Identify which cell holds the provided text, then report its [X, Y] central coordinate. 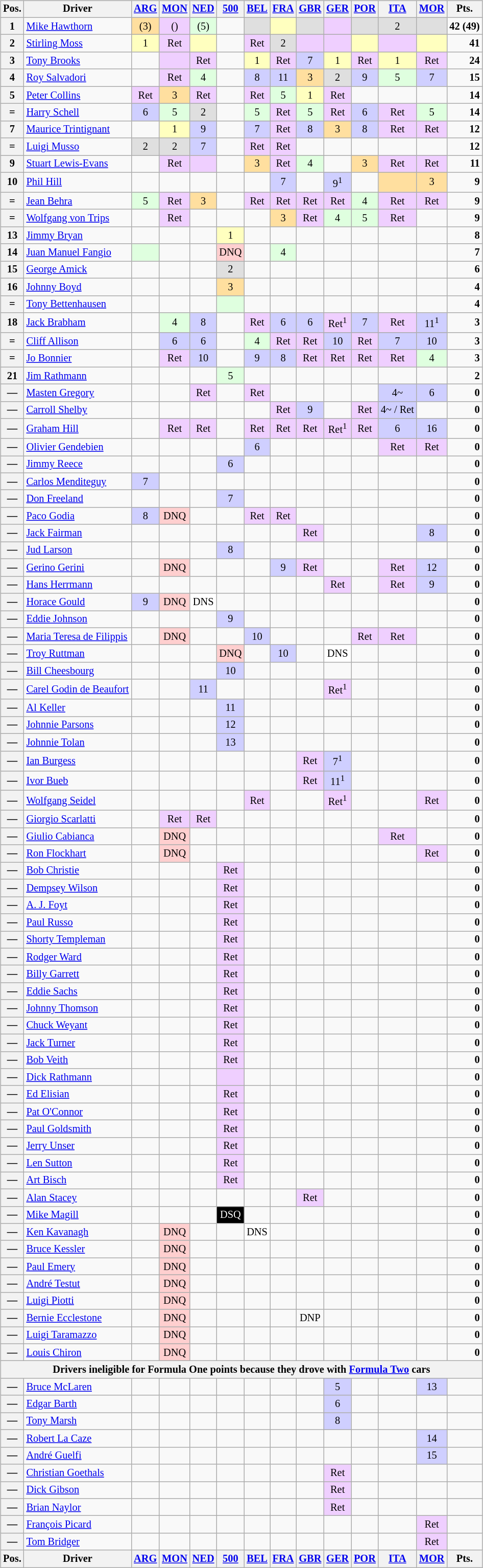
Bruce McLaren [78, 1387]
Jim Rathmann [78, 376]
Horace Gould [78, 602]
Johnnie Tolan [78, 742]
Billy Garrett [78, 974]
Olivier Gendebien [78, 447]
Edgar Barth [78, 1404]
Paul Emery [78, 1266]
Dick Gibson [78, 1490]
Luigi Taramazzo [78, 1335]
Ivor Bueb [78, 781]
Brian Naylor [78, 1507]
Jack Brabham [78, 323]
Al Keller [78, 708]
Phil Hill [78, 182]
Luigi Piotti [78, 1301]
Jean Behra [78, 201]
DNP [310, 1318]
Hans Herrmann [78, 585]
Jerry Unser [78, 1146]
21 [12, 376]
Wolfgang von Trips [78, 218]
Mike Hawthorn [78, 26]
André Guelfi [78, 1456]
Gerino Gerini [78, 568]
4~ / Ret [397, 410]
(5) [203, 26]
Troy Ruttman [78, 654]
Ron Flockhart [78, 854]
Mike Magill [78, 1215]
Robert La Caze [78, 1439]
Cliff Allison [78, 341]
Giulio Cabianca [78, 837]
Ian Burgess [78, 760]
Drivers ineligible for Formula One points because they drove with Formula Two cars [241, 1370]
Stuart Lewis-Evans [78, 164]
Dick Rathmann [78, 1077]
George Amick [78, 270]
Jud Larson [78, 550]
Len Sutton [78, 1163]
4~ [397, 393]
Luigi Musso [78, 147]
Eddie Johnson [78, 619]
Roy Salvadori [78, 78]
Ed Elisian [78, 1094]
Shorty Templeman [78, 940]
Rodger Ward [78, 957]
Jo Bonnier [78, 358]
Tony Brooks [78, 61]
Paco Godia [78, 516]
Eddie Sachs [78, 991]
Tom Bridger [78, 1541]
François Picard [78, 1525]
91 [337, 182]
Ken Kavanagh [78, 1232]
Johnny Boyd [78, 287]
Graham Hill [78, 428]
Don Freeland [78, 499]
Jack Fairman [78, 533]
Christian Goethals [78, 1473]
Carroll Shelby [78, 410]
41 [465, 43]
Bruce Kessler [78, 1249]
A. J. Foyt [78, 905]
() [175, 26]
Jimmy Reece [78, 465]
DSQ [230, 1215]
Bob Veith [78, 1060]
Tony Marsh [78, 1421]
Art Bisch [78, 1181]
Johnny Thomson [78, 1008]
Maria Teresa de Filippis [78, 636]
Dempsey Wilson [78, 888]
Maurice Trintignant [78, 129]
24 [465, 61]
Harry Schell [78, 112]
Giorgio Scarlatti [78, 819]
André Testut [78, 1284]
Paul Goldsmith [78, 1129]
Alan Stacey [78, 1197]
Jimmy Bryan [78, 235]
Chuck Weyant [78, 1026]
Bernie Ecclestone [78, 1318]
42 (49) [465, 26]
(3) [145, 26]
Masten Gregory [78, 393]
Stirling Moss [78, 43]
Carlos Menditeguy [78, 481]
Bob Christie [78, 871]
Pat O'Connor [78, 1112]
Johnnie Parsons [78, 725]
Louis Chiron [78, 1352]
Carel Godin de Beaufort [78, 689]
71 [337, 760]
Wolfgang Seidel [78, 800]
Tony Bettenhausen [78, 304]
Jack Turner [78, 1043]
Paul Russo [78, 923]
Peter Collins [78, 95]
18 [12, 323]
Bill Cheesbourg [78, 671]
Juan Manuel Fangio [78, 252]
